Return the (x, y) coordinate for the center point of the cell that contains the specified text.  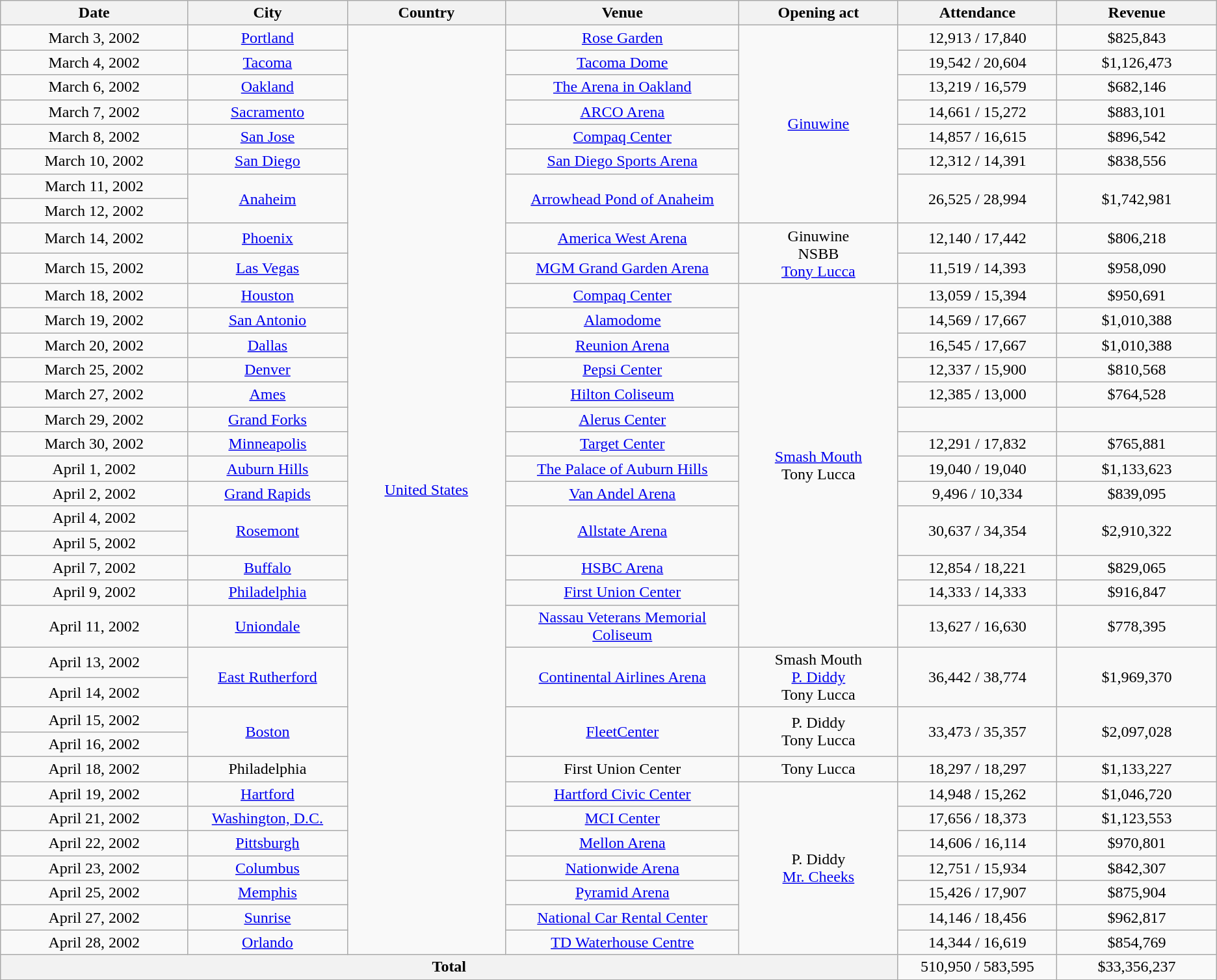
April 28, 2002 (94, 942)
$829,065 (1136, 568)
14,333 / 14,333 (978, 592)
19,040 / 19,040 (978, 469)
Portland (268, 38)
San Diego Sports Arena (623, 161)
Buffalo (268, 568)
33,473 / 35,357 (978, 732)
Opening act (818, 13)
April 18, 2002 (94, 769)
Venue (623, 13)
12,291 / 17,832 (978, 444)
12,913 / 17,840 (978, 38)
Smash MouthTony Lucca (818, 465)
$765,881 (1136, 444)
$883,101 (1136, 112)
Attendance (978, 13)
30,637 / 34,354 (978, 531)
April 16, 2002 (94, 744)
March 30, 2002 (94, 444)
Rose Garden (623, 38)
HSBC Arena (623, 568)
Houston (268, 295)
ARCO Arena (623, 112)
12,854 / 18,221 (978, 568)
14,569 / 17,667 (978, 320)
Ginuwine (818, 124)
City (268, 13)
$1,133,227 (1136, 769)
$1,126,473 (1136, 62)
P. DiddyTony Lucca (818, 732)
$2,097,028 (1136, 732)
16,545 / 17,667 (978, 345)
April 21, 2002 (94, 819)
$839,095 (1136, 494)
April 11, 2002 (94, 626)
$842,307 (1136, 868)
Tacoma Dome (623, 62)
14,146 / 18,456 (978, 918)
Boston (268, 732)
San Antonio (268, 320)
Ames (268, 395)
Smash MouthP. DiddyTony Lucca (818, 677)
April 5, 2002 (94, 543)
March 12, 2002 (94, 211)
Oakland (268, 87)
United States (426, 490)
Nationwide Arena (623, 868)
12,140 / 17,442 (978, 238)
P. DiddyMr. Cheeks (818, 868)
April 23, 2002 (94, 868)
March 6, 2002 (94, 87)
$778,395 (1136, 626)
$896,542 (1136, 137)
Alerus Center (623, 419)
April 1, 2002 (94, 469)
$916,847 (1136, 592)
San Diego (268, 161)
9,496 / 10,334 (978, 494)
$962,817 (1136, 918)
14,857 / 16,615 (978, 137)
April 2, 2002 (94, 494)
$950,691 (1136, 295)
Rosemont (268, 531)
March 15, 2002 (94, 268)
$33,356,237 (1136, 967)
$838,556 (1136, 161)
Anaheim (268, 198)
April 13, 2002 (94, 662)
$854,769 (1136, 942)
Hartford (268, 794)
Las Vegas (268, 268)
April 7, 2002 (94, 568)
18,297 / 18,297 (978, 769)
San Jose (268, 137)
April 27, 2002 (94, 918)
$970,801 (1136, 843)
Allstate Arena (623, 531)
Hartford Civic Center (623, 794)
March 11, 2002 (94, 186)
Van Andel Arena (623, 494)
America West Arena (623, 238)
April 25, 2002 (94, 893)
April 9, 2002 (94, 592)
March 25, 2002 (94, 370)
Pyramid Arena (623, 893)
510,950 / 583,595 (978, 967)
March 4, 2002 (94, 62)
Country (426, 13)
17,656 / 18,373 (978, 819)
TD Waterhouse Centre (623, 942)
13,627 / 16,630 (978, 626)
Memphis (268, 893)
Dallas (268, 345)
Sunrise (268, 918)
Denver (268, 370)
Minneapolis (268, 444)
12,385 / 13,000 (978, 395)
11,519 / 14,393 (978, 268)
14,661 / 15,272 (978, 112)
Reunion Arena (623, 345)
Washington, D.C. (268, 819)
$1,046,720 (1136, 794)
$1,123,553 (1136, 819)
Columbus (268, 868)
$1,133,623 (1136, 469)
Total (449, 967)
13,059 / 15,394 (978, 295)
March 3, 2002 (94, 38)
36,442 / 38,774 (978, 677)
April 14, 2002 (94, 692)
Nassau Veterans Memorial Coliseum (623, 626)
MCI Center (623, 819)
March 10, 2002 (94, 161)
Uniondale (268, 626)
April 4, 2002 (94, 518)
Auburn Hills (268, 469)
GinuwineNSBBTony Lucca (818, 253)
Mellon Arena (623, 843)
Hilton Coliseum (623, 395)
Arrowhead Pond of Anaheim (623, 198)
$682,146 (1136, 87)
$810,568 (1136, 370)
Continental Airlines Arena (623, 677)
$825,843 (1136, 38)
$1,969,370 (1136, 677)
$806,218 (1136, 238)
Grand Rapids (268, 494)
26,525 / 28,994 (978, 198)
March 14, 2002 (94, 238)
15,426 / 17,907 (978, 893)
14,948 / 15,262 (978, 794)
March 29, 2002 (94, 419)
March 27, 2002 (94, 395)
April 19, 2002 (94, 794)
Pepsi Center (623, 370)
Revenue (1136, 13)
March 7, 2002 (94, 112)
March 19, 2002 (94, 320)
March 20, 2002 (94, 345)
Alamodome (623, 320)
Pittsburgh (268, 843)
12,751 / 15,934 (978, 868)
$958,090 (1136, 268)
National Car Rental Center (623, 918)
12,312 / 14,391 (978, 161)
Sacramento (268, 112)
$875,904 (1136, 893)
Orlando (268, 942)
Phoenix (268, 238)
The Palace of Auburn Hills (623, 469)
$764,528 (1136, 395)
April 15, 2002 (94, 719)
April 22, 2002 (94, 843)
East Rutherford (268, 677)
19,542 / 20,604 (978, 62)
Tacoma (268, 62)
March 8, 2002 (94, 137)
March 18, 2002 (94, 295)
13,219 / 16,579 (978, 87)
12,337 / 15,900 (978, 370)
FleetCenter (623, 732)
Grand Forks (268, 419)
$2,910,322 (1136, 531)
14,606 / 16,114 (978, 843)
$1,742,981 (1136, 198)
Date (94, 13)
MGM Grand Garden Arena (623, 268)
Tony Lucca (818, 769)
Target Center (623, 444)
The Arena in Oakland (623, 87)
14,344 / 16,619 (978, 942)
